Provide the [x, y] coordinate of the cell's center where the given text is located.  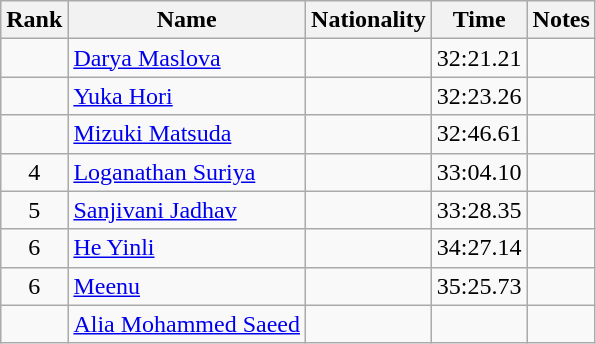
Sanjivani Jadhav [187, 210]
32:46.61 [479, 134]
Name [187, 20]
He Yinli [187, 248]
Rank [34, 20]
Yuka Hori [187, 96]
Darya Maslova [187, 58]
Alia Mohammed Saeed [187, 324]
Mizuki Matsuda [187, 134]
Notes [561, 20]
Nationality [369, 20]
Time [479, 20]
5 [34, 210]
34:27.14 [479, 248]
33:04.10 [479, 172]
32:21.21 [479, 58]
4 [34, 172]
32:23.26 [479, 96]
Meenu [187, 286]
33:28.35 [479, 210]
35:25.73 [479, 286]
Loganathan Suriya [187, 172]
